From the cell containing the given text, extract its center point as [X, Y] coordinate. 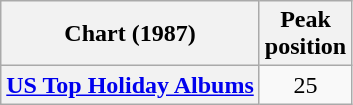
Chart (1987) [130, 34]
25 [305, 85]
US Top Holiday Albums [130, 85]
Peakposition [305, 34]
